Determine the [x, y] coordinate at the center of the cell enclosing the given text.  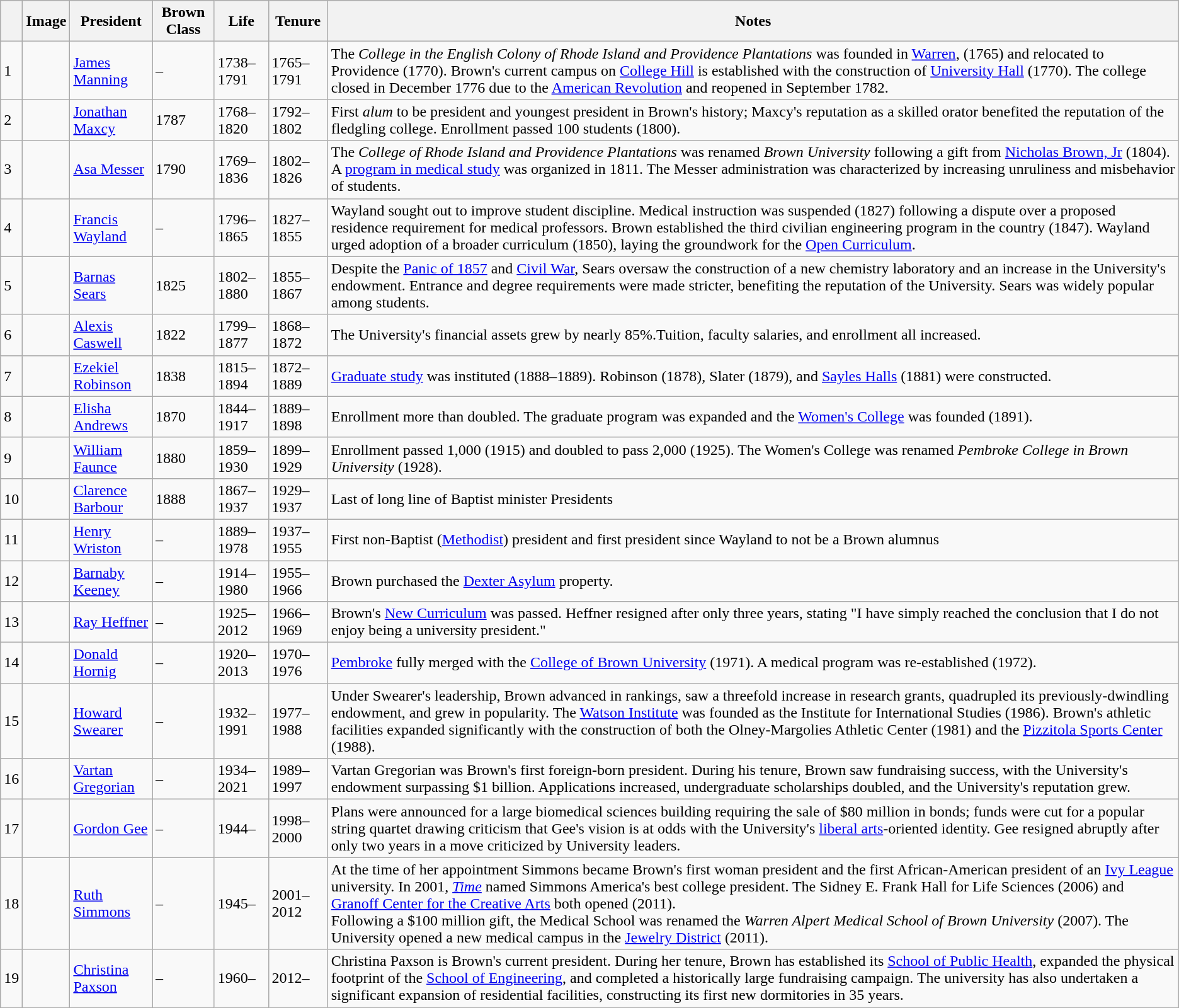
1765–1791 [298, 71]
1889–1978 [241, 539]
1844–1917 [241, 417]
10 [11, 499]
Elisha Andrews [111, 417]
Enrollment more than doubled. The graduate program was expanded and the Women's College was founded (1891). [753, 417]
First non-Baptist (Methodist) president and first president since Wayland to not be a Brown alumnus [753, 539]
1929–1937 [298, 499]
Barnas Sears [111, 285]
1960– [241, 978]
13 [11, 622]
1802–1880 [241, 285]
Donald Hornig [111, 663]
Barnaby Keeney [111, 581]
Jonathan Maxcy [111, 120]
1925–2012 [241, 622]
7 [11, 375]
Pembroke fully merged with the College of Brown University (1971). A medical program was re-established (1972). [753, 663]
1802–1826 [298, 169]
1970–1976 [298, 663]
1855–1867 [298, 285]
1827–1855 [298, 227]
1998–2000 [298, 828]
2 [11, 120]
1914–1980 [241, 581]
1945– [241, 903]
Howard Swearer [111, 721]
19 [11, 978]
Christina Paxson [111, 978]
1880 [184, 457]
1899–1929 [298, 457]
Enrollment passed 1,000 (1915) and doubled to pass 2,000 (1925). The Women's College was renamed Pembroke College in Brown University (1928). [753, 457]
1822 [184, 335]
Asa Messer [111, 169]
1790 [184, 169]
Tenure [298, 21]
3 [11, 169]
12 [11, 581]
Last of long line of Baptist minister Presidents [753, 499]
1937–1955 [298, 539]
1838 [184, 375]
1888 [184, 499]
Ezekiel Robinson [111, 375]
Brown Class [184, 21]
11 [11, 539]
1944– [241, 828]
1796–1865 [241, 227]
William Faunce [111, 457]
1932–1991 [241, 721]
1868–1872 [298, 335]
17 [11, 828]
1792–1802 [298, 120]
James Manning [111, 71]
9 [11, 457]
Ruth Simmons [111, 903]
5 [11, 285]
1825 [184, 285]
President [111, 21]
4 [11, 227]
1977–1988 [298, 721]
1769–1836 [241, 169]
1738–1791 [241, 71]
Henry Wriston [111, 539]
Alexis Caswell [111, 335]
14 [11, 663]
1989–1997 [298, 779]
1768–1820 [241, 120]
1870 [184, 417]
Brown purchased the Dexter Asylum property. [753, 581]
2001–2012 [298, 903]
The University's financial assets grew by nearly 85%.Tuition, faculty salaries, and enrollment all increased. [753, 335]
1966–1969 [298, 622]
1 [11, 71]
1920–2013 [241, 663]
Notes [753, 21]
Image [47, 21]
1787 [184, 120]
Gordon Gee [111, 828]
1867–1937 [241, 499]
6 [11, 335]
1815–1894 [241, 375]
15 [11, 721]
1934–2021 [241, 779]
1872–1889 [298, 375]
18 [11, 903]
1859–1930 [241, 457]
16 [11, 779]
1955–1966 [298, 581]
1889–1898 [298, 417]
8 [11, 417]
Vartan Gregorian [111, 779]
2012– [298, 978]
1799–1877 [241, 335]
Clarence Barbour [111, 499]
Ray Heffner [111, 622]
Life [241, 21]
Francis Wayland [111, 227]
Graduate study was instituted (1888–1889). Robinson (1878), Slater (1879), and Sayles Halls (1881) were constructed. [753, 375]
